Identify which cell holds the provided text, then report its (x, y) central coordinate. 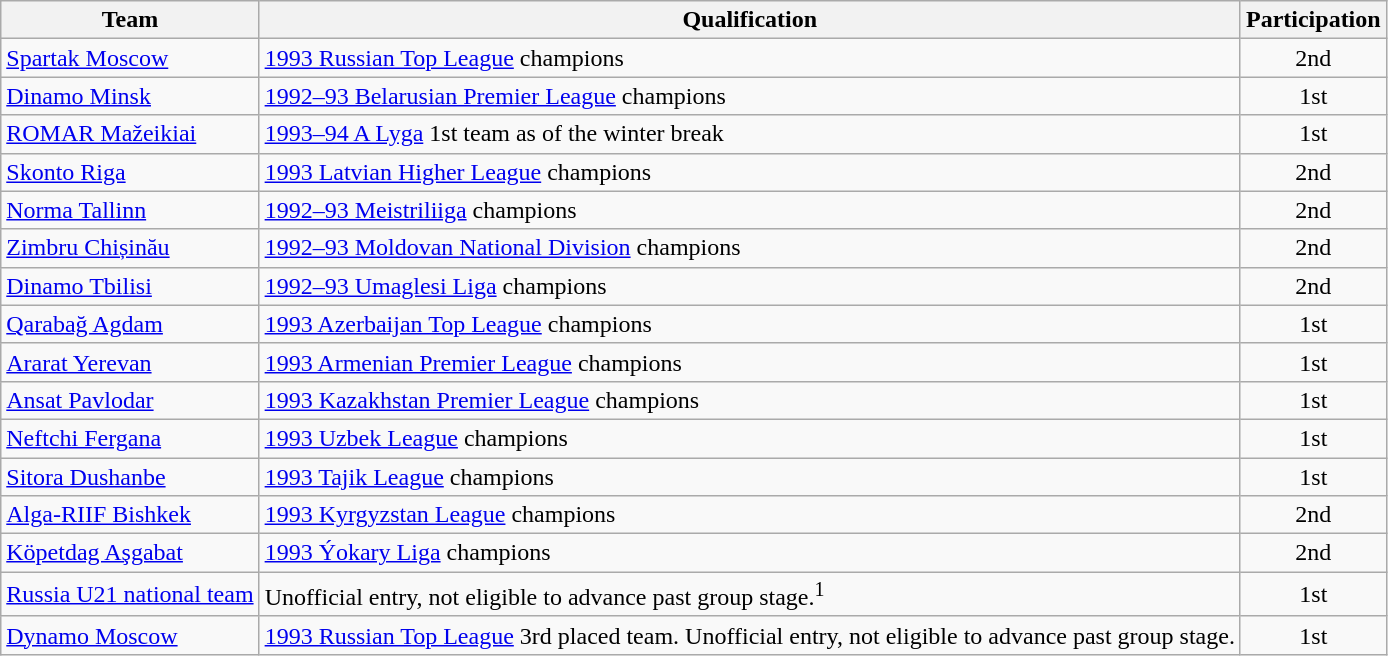
Dynamo Moscow (130, 635)
1993 Uzbek League champions (750, 438)
Qualification (750, 20)
Norma Tallinn (130, 210)
Spartak Moscow (130, 58)
Ararat Yerevan (130, 362)
Alga-RIIF Bishkek (130, 515)
Russia U21 national team (130, 594)
1992–93 Meistriliiga champions (750, 210)
1992–93 Belarusian Premier League champions (750, 96)
1993 Azerbaijan Top League champions (750, 324)
1993 Kyrgyzstan League champions (750, 515)
Participation (1313, 20)
1993 Ýokary Liga champions (750, 553)
1993 Russian Top League champions (750, 58)
Ansat Pavlodar (130, 400)
1993 Russian Top League 3rd placed team. Unofficial entry, not eligible to advance past group stage. (750, 635)
Qarabağ Agdam (130, 324)
Team (130, 20)
Zimbru Chișinău (130, 248)
1993 Latvian Higher League champions (750, 172)
1993–94 A Lyga 1st team as of the winter break (750, 134)
Neftchi Fergana (130, 438)
1993 Tajik League champions (750, 477)
Skonto Riga (130, 172)
Unofficial entry, not eligible to advance past group stage.1 (750, 594)
Köpetdag Aşgabat (130, 553)
ROMAR Mažeikiai (130, 134)
1992–93 Umaglesi Liga champions (750, 286)
1993 Armenian Premier League champions (750, 362)
Dinamo Tbilisi (130, 286)
1993 Kazakhstan Premier League champions (750, 400)
1992–93 Moldovan National Division champions (750, 248)
Sitora Dushanbe (130, 477)
Dinamo Minsk (130, 96)
